Capture the cell that displays the provided text and extract its (X, Y) central coordinate. 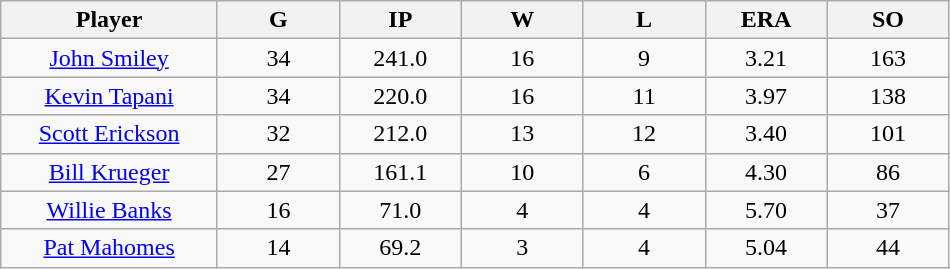
212.0 (400, 134)
37 (888, 210)
11 (644, 96)
163 (888, 58)
Player (110, 20)
10 (522, 172)
5.04 (766, 248)
IP (400, 20)
Willie Banks (110, 210)
9 (644, 58)
ERA (766, 20)
69.2 (400, 248)
161.1 (400, 172)
71.0 (400, 210)
G (278, 20)
14 (278, 248)
Kevin Tapani (110, 96)
241.0 (400, 58)
27 (278, 172)
3.40 (766, 134)
Scott Erickson (110, 134)
3.21 (766, 58)
Bill Krueger (110, 172)
3.97 (766, 96)
SO (888, 20)
3 (522, 248)
32 (278, 134)
138 (888, 96)
L (644, 20)
86 (888, 172)
5.70 (766, 210)
6 (644, 172)
W (522, 20)
12 (644, 134)
13 (522, 134)
4.30 (766, 172)
101 (888, 134)
Pat Mahomes (110, 248)
John Smiley (110, 58)
220.0 (400, 96)
44 (888, 248)
